For the text-containing cell, return its midpoint in [X, Y] coordinate format. 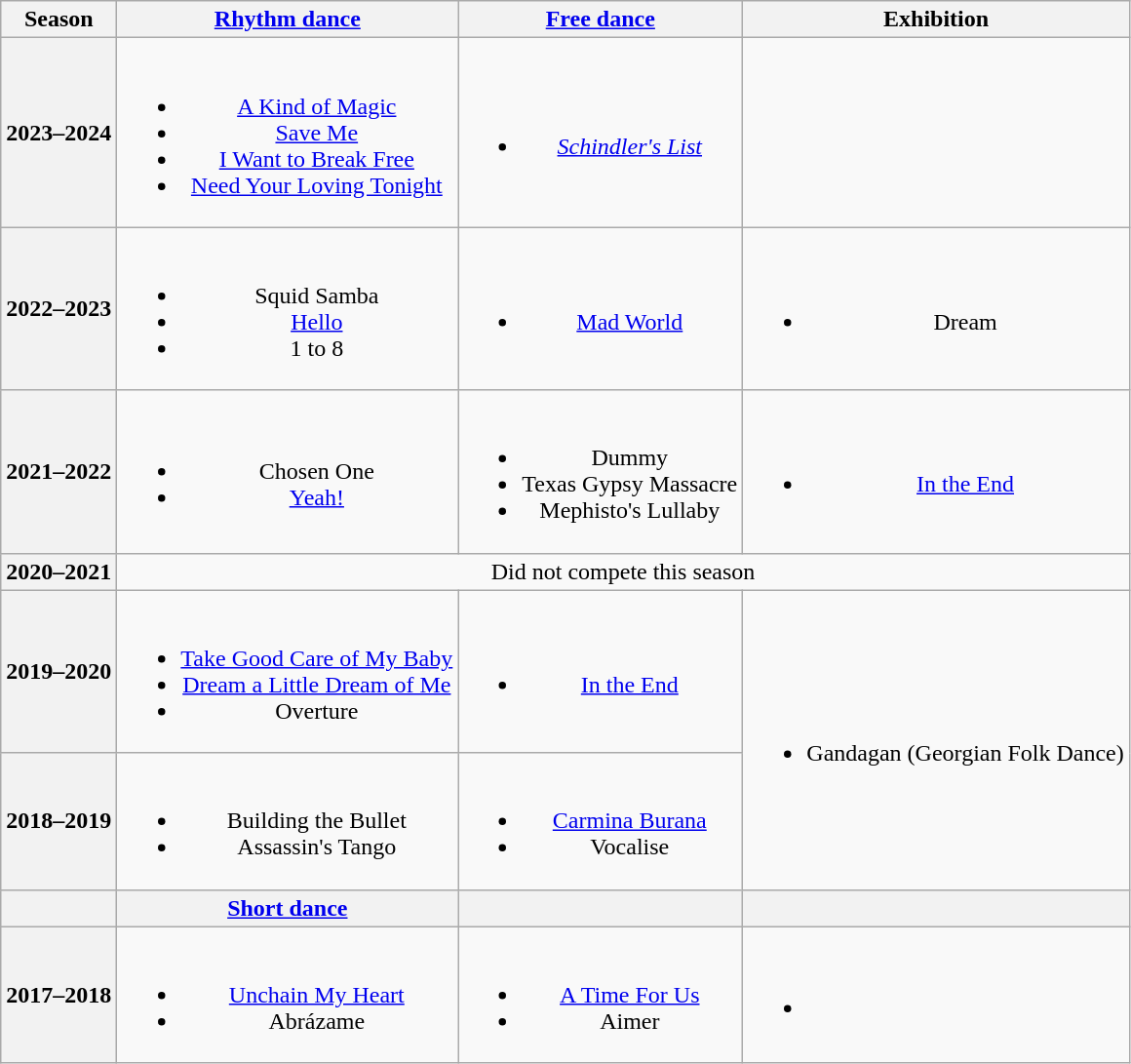
Did not compete this season [623, 571]
2023–2024 [58, 133]
2018–2019 [58, 821]
2021–2022 [58, 472]
Unchain My Heart Abrázame [288, 995]
A Time For Us Aimer [601, 995]
Exhibition [936, 20]
2019–2020 [58, 671]
Season [58, 20]
Carmina Burana Vocalise [601, 821]
Schindler's List [601, 133]
2017–2018 [58, 995]
Free dance [601, 20]
Gandagan (Georgian Folk Dance) [936, 739]
Mad World [601, 308]
Short dance [288, 908]
Dream [936, 308]
Dummy Texas Gypsy MassacreMephisto's Lullaby [601, 472]
Chosen One Yeah! [288, 472]
Rhythm dance [288, 20]
Squid Samba Hello 1 to 8 [288, 308]
2022–2023 [58, 308]
Take Good Care of My Baby Dream a Little Dream of Me Overture [288, 671]
2020–2021 [58, 571]
Building the Bullet Assassin's Tango [288, 821]
A Kind of MagicSave MeI Want to Break FreeNeed Your Loving Tonight [288, 133]
